From the cell containing the given text, extract its center point as [X, Y] coordinate. 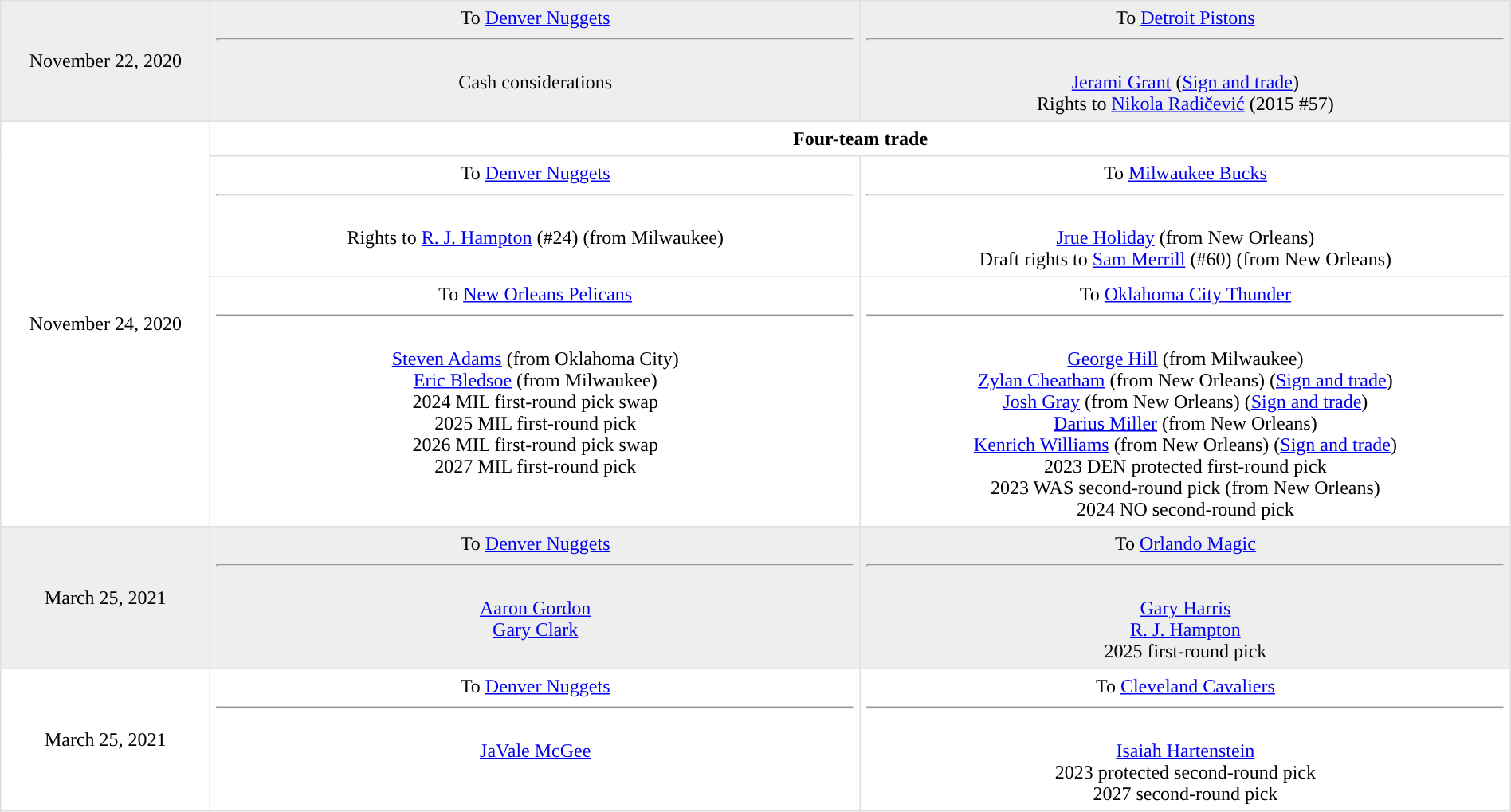
To Detroit PistonsJerami Grant (Sign and trade) Rights to Nikola Radičević (2015 #57) [1186, 61]
To Denver NuggetsAaron Gordon Gary Clark [536, 598]
To Denver NuggetsCash considerations [536, 61]
To Milwaukee BucksJrue Holiday (from New Orleans) Draft rights to Sam Merrill (#60) (from New Orleans) [1186, 217]
Four-team trade [861, 139]
November 22, 2020 [105, 61]
November 24, 2020 [105, 324]
To Denver NuggetsRights to R. J. Hampton (#24) (from Milwaukee) [536, 217]
To Cleveland CavaliersIsaiah Hartenstein 2023 protected second-round pick 2027 second-round pick [1186, 739]
To Denver NuggetsJaVale McGee [536, 739]
To Orlando MagicGary Harris R. J. Hampton 2025 first-round pick [1186, 598]
